Return the (x, y) coordinate for the center point of the cell that contains the specified text.  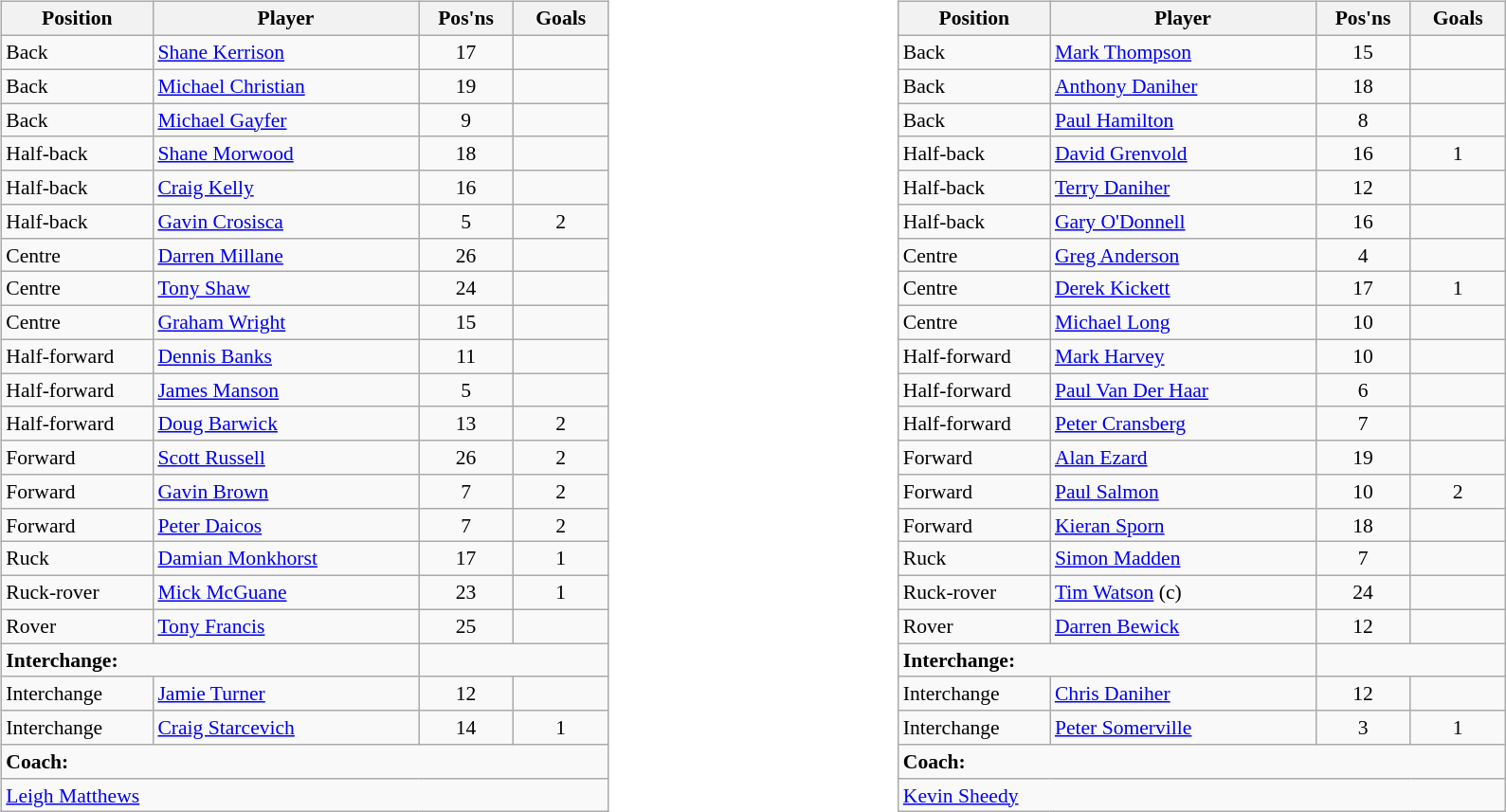
Simon Madden (1183, 559)
Anthony Daniher (1183, 86)
Gary O'Donnell (1183, 222)
Chris Daniher (1183, 694)
Derek Kickett (1183, 289)
9 (466, 120)
Greg Anderson (1183, 255)
James Manson (285, 390)
Dennis Banks (285, 356)
Leigh Matthews (304, 795)
Scott Russell (285, 458)
Peter Somerville (1183, 728)
Peter Cransberg (1183, 424)
Gavin Brown (285, 492)
Shane Morwood (285, 153)
Kieran Sporn (1183, 525)
Damian Monkhorst (285, 559)
8 (1363, 120)
David Grenvold (1183, 153)
Michael Long (1183, 322)
Kevin Sheedy (1202, 795)
Graham Wright (285, 322)
11 (466, 356)
Paul Van Der Haar (1183, 390)
Mark Thompson (1183, 52)
Terry Daniher (1183, 188)
3 (1363, 728)
Tim Watson (c) (1183, 592)
Mark Harvey (1183, 356)
Gavin Crosisca (285, 222)
13 (466, 424)
Michael Christian (285, 86)
Peter Daicos (285, 525)
14 (466, 728)
Craig Kelly (285, 188)
4 (1363, 255)
25 (466, 626)
Jamie Turner (285, 694)
Michael Gayfer (285, 120)
Paul Salmon (1183, 492)
Darren Millane (285, 255)
Mick McGuane (285, 592)
Tony Shaw (285, 289)
Alan Ezard (1183, 458)
Darren Bewick (1183, 626)
Paul Hamilton (1183, 120)
Craig Starcevich (285, 728)
23 (466, 592)
Doug Barwick (285, 424)
Shane Kerrison (285, 52)
Tony Francis (285, 626)
6 (1363, 390)
